Scan for the cell matching the given text and deliver its (X, Y) coordinate at center. 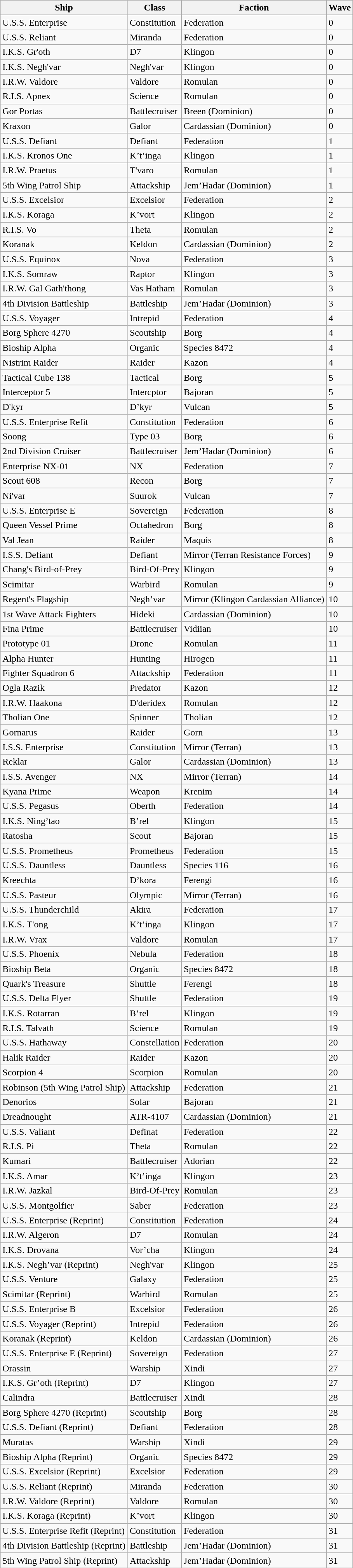
I.R.W. Algeron (64, 1235)
Hirogen (254, 659)
Kyana Prime (64, 791)
Robinson (5th Wing Patrol Ship) (64, 1087)
I.R.W. Gal Gath'thong (64, 289)
Fighter Squadron 6 (64, 673)
U.S.S. Reliant (Reprint) (64, 1486)
Type 03 (155, 437)
4th Division Battleship (Reprint) (64, 1545)
I.S.S. Defiant (64, 555)
Hunting (155, 659)
Bioship Beta (64, 969)
I.K.S. Amar (64, 1176)
Ship (64, 8)
Nistrim Raider (64, 362)
Drone (155, 643)
Saber (155, 1206)
Recon (155, 481)
Alpha Hunter (64, 659)
Kumari (64, 1161)
I.K.S. Gr'oth (64, 52)
U.S.S. Enterprise Refit (64, 422)
Class (155, 8)
Enterprise NX-01 (64, 466)
Scimitar (Reprint) (64, 1294)
Raptor (155, 274)
R.I.S. Apnex (64, 96)
Orassin (64, 1368)
Ogla Razik (64, 688)
U.S.S. Thunderchild (64, 910)
Tholian (254, 718)
Scout (155, 836)
Scorpion 4 (64, 1072)
Mirror (Klingon Cardassian Alliance) (254, 599)
Borg Sphere 4270 (Reprint) (64, 1413)
Spinner (155, 718)
U.S.S. Defiant (Reprint) (64, 1427)
U.S.S. Valiant (64, 1132)
Scout 608 (64, 481)
D’kyr (155, 407)
Prototype 01 (64, 643)
U.S.S. Enterprise B (64, 1309)
I.K.S. Kronos One (64, 155)
U.S.S. Dauntless (64, 865)
Koranak (64, 244)
Kraxon (64, 126)
Bioship Alpha (Reprint) (64, 1457)
Solar (155, 1102)
R.I.S. Talvath (64, 1028)
Vor’cha (155, 1250)
I.K.S. Negh’var (Reprint) (64, 1265)
U.S.S. Pegasus (64, 806)
2nd Division Cruiser (64, 451)
Regent's Flagship (64, 599)
Scimitar (64, 584)
U.S.S. Enterprise (Reprint) (64, 1220)
U.S.S. Voyager (64, 318)
Adorian (254, 1161)
I.R.W. Haakona (64, 703)
I.K.S. Gr’oth (Reprint) (64, 1383)
I.S.S. Enterprise (64, 747)
I.K.S. Drovana (64, 1250)
I.K.S. T'ong (64, 925)
Faction (254, 8)
I.S.S. Avenger (64, 777)
D'kyr (64, 407)
I.R.W. Praetus (64, 170)
Weapon (155, 791)
U.S.S. Delta Flyer (64, 998)
Mirror (Terran Resistance Forces) (254, 555)
U.S.S. Pasteur (64, 895)
I.R.W. Vrax (64, 939)
Definat (155, 1132)
U.S.S. Venture (64, 1279)
Nova (155, 259)
Interceptor 5 (64, 392)
Breen (Dominion) (254, 111)
U.S.S. Excelsior (Reprint) (64, 1472)
Species 116 (254, 865)
5th Wing Patrol Ship (Reprint) (64, 1560)
I.K.S. Koraga (64, 215)
Galaxy (155, 1279)
Hideki (155, 614)
Ratosha (64, 836)
Krenim (254, 791)
R.I.S. Pi (64, 1146)
Gornarus (64, 732)
U.S.S. Excelsior (64, 200)
U.S.S. Prometheus (64, 850)
I.R.W. Valdore (Reprint) (64, 1501)
Queen Vessel Prime (64, 525)
U.S.S. Defiant (64, 141)
Borg Sphere 4270 (64, 333)
Halik Raider (64, 1058)
U.S.S. Phoenix (64, 954)
ATR-4107 (155, 1117)
Bioship Alpha (64, 348)
5th Wing Patrol Ship (64, 185)
Vidiian (254, 629)
D’kora (155, 880)
Ni'var (64, 496)
1st Wave Attack Fighters (64, 614)
Chang's Bird-of-Prey (64, 570)
Gor Portas (64, 111)
Vas Hatham (155, 289)
U.S.S. Enterprise (64, 23)
I.R.W. Jazkal (64, 1191)
Oberth (155, 806)
Nebula (155, 954)
Soong (64, 437)
Tactical (155, 377)
Kreechta (64, 880)
Muratas (64, 1442)
Negh’var (155, 599)
Prometheus (155, 850)
Calindra (64, 1398)
T'varo (155, 170)
Wave (339, 8)
U.S.S. Reliant (64, 37)
Olympic (155, 895)
D'deridex (155, 703)
Maquis (254, 540)
U.S.S. Enterprise Refit (Reprint) (64, 1531)
U.S.S. Enterprise E (Reprint) (64, 1353)
I.K.S. Rotarran (64, 1013)
Tactical Cube 138 (64, 377)
Reklar (64, 762)
U.S.S. Equinox (64, 259)
Koranak (Reprint) (64, 1338)
4th Division Battleship (64, 303)
U.S.S. Hathaway (64, 1043)
I.K.S. Negh'var (64, 67)
Scorpion (155, 1072)
R.I.S. Vo (64, 230)
Octahedron (155, 525)
Predator (155, 688)
Constellation (155, 1043)
I.K.S. Koraga (Reprint) (64, 1516)
Dauntless (155, 865)
U.S.S. Voyager (Reprint) (64, 1324)
U.S.S. Enterprise E (64, 510)
Suurok (155, 496)
I.K.S. Ning’tao (64, 821)
Fina Prime (64, 629)
Val Jean (64, 540)
Intercptor (155, 392)
Quark's Treasure (64, 984)
Tholian One (64, 718)
Akira (155, 910)
I.K.S. Somraw (64, 274)
Denorios (64, 1102)
I.R.W. Valdore (64, 82)
U.S.S. Montgolfier (64, 1206)
Dreadnought (64, 1117)
Gorn (254, 732)
